Locate the cell with the specified text and output its (X, Y) center coordinate. 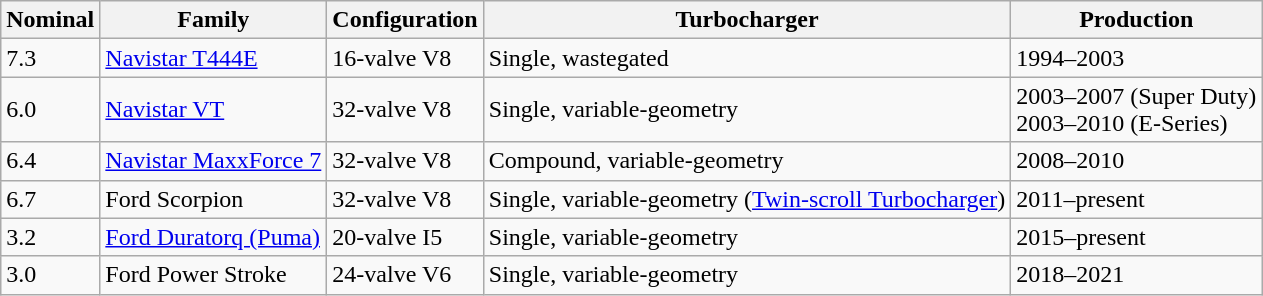
Nominal (50, 20)
2008–2010 (1136, 161)
Ford Duratorq (Puma) (214, 237)
16-valve V8 (405, 58)
6.0 (50, 110)
20-valve I5 (405, 237)
2015–present (1136, 237)
Navistar MaxxForce 7 (214, 161)
Single, wastegated (746, 58)
2018–2021 (1136, 275)
1994–2003 (1136, 58)
Configuration (405, 20)
3.2 (50, 237)
Turbocharger (746, 20)
2011–present (1136, 199)
6.7 (50, 199)
Navistar VT (214, 110)
2003–2007 (Super Duty)2003–2010 (E-Series) (1136, 110)
Navistar T444E (214, 58)
7.3 (50, 58)
24-valve V6 (405, 275)
3.0 (50, 275)
Single, variable-geometry (Twin-scroll Turbocharger) (746, 199)
Production (1136, 20)
6.4 (50, 161)
Ford Power Stroke (214, 275)
Compound, variable-geometry (746, 161)
Family (214, 20)
Ford Scorpion (214, 199)
